Scan for the cell matching the given text and deliver its (X, Y) coordinate at center. 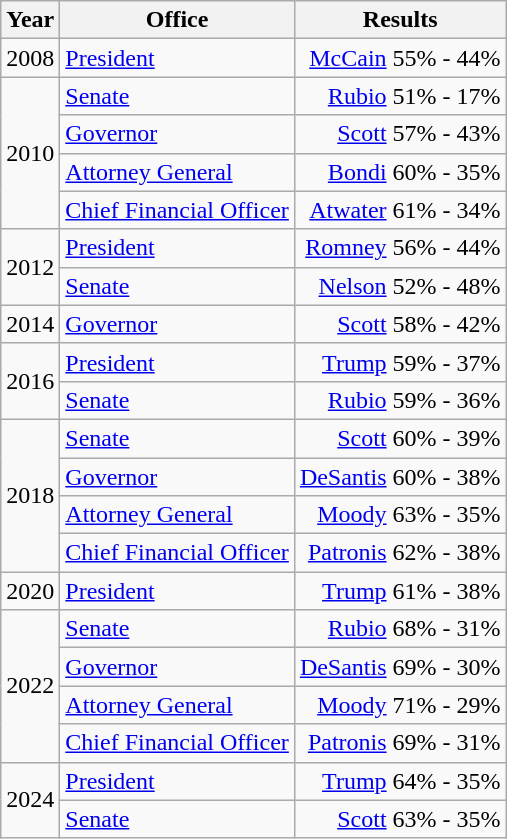
Scott 57% - 43% (400, 134)
DeSantis 60% - 38% (400, 477)
2010 (30, 153)
Scott 60% - 39% (400, 438)
Moody 71% - 29% (400, 705)
Patronis 62% - 38% (400, 553)
DeSantis 69% - 30% (400, 667)
Romney 56% - 44% (400, 248)
2020 (30, 591)
Trump 61% - 38% (400, 591)
Office (178, 20)
Patronis 69% - 31% (400, 743)
Rubio 59% - 36% (400, 400)
2016 (30, 381)
Rubio 51% - 17% (400, 96)
2008 (30, 58)
2024 (30, 800)
2012 (30, 267)
2014 (30, 324)
Moody 63% - 35% (400, 515)
Rubio 68% - 31% (400, 629)
Scott 63% - 35% (400, 819)
2018 (30, 495)
Nelson 52% - 48% (400, 286)
Scott 58% - 42% (400, 324)
Atwater 61% - 34% (400, 210)
Bondi 60% - 35% (400, 172)
2022 (30, 686)
Results (400, 20)
Trump 59% - 37% (400, 362)
Year (30, 20)
Trump 64% - 35% (400, 781)
McCain 55% - 44% (400, 58)
